Return [X, Y] of the center of cell containing provided text 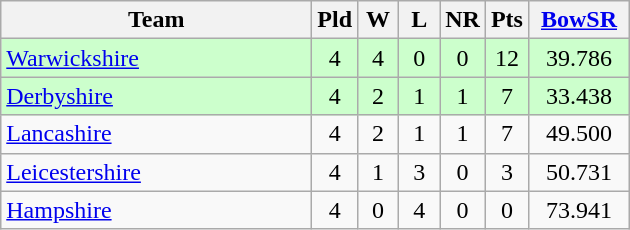
Pld [335, 20]
49.500 [578, 134]
73.941 [578, 210]
W [378, 20]
Team [156, 20]
NR [463, 20]
12 [506, 58]
L [420, 20]
Lancashire [156, 134]
50.731 [578, 172]
Derbyshire [156, 96]
39.786 [578, 58]
Hampshire [156, 210]
33.438 [578, 96]
Leicestershire [156, 172]
BowSR [578, 20]
Warwickshire [156, 58]
Pts [506, 20]
